Return the (X, Y) coordinate for the center point of the cell that contains the specified text.  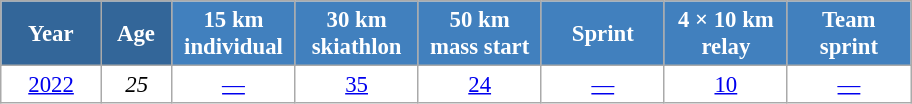
Sprint (602, 34)
25 (136, 85)
24 (480, 85)
2022 (52, 85)
15 km individual (234, 34)
30 km skiathlon (356, 34)
Age (136, 34)
10 (726, 85)
4 × 10 km relay (726, 34)
35 (356, 85)
Team sprint (848, 34)
Year (52, 34)
50 km mass start (480, 34)
